Capture the cell that displays the provided text and extract its [x, y] central coordinate. 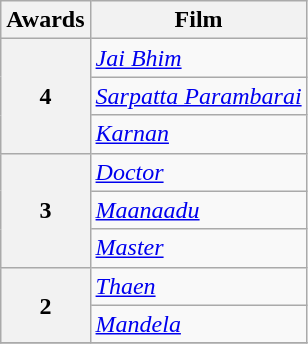
Master [198, 248]
Maanaadu [198, 210]
Karnan [198, 134]
Thaen [198, 286]
Jai Bhim [198, 58]
Mandela [198, 324]
Sarpatta Parambarai [198, 96]
4 [46, 96]
3 [46, 210]
2 [46, 305]
Awards [46, 20]
Doctor [198, 172]
Film [198, 20]
